Return (X, Y) of the center of cell containing provided text 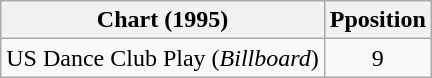
Pposition (378, 20)
Chart (1995) (162, 20)
US Dance Club Play (Billboard) (162, 58)
9 (378, 58)
